Output the (x, y) coordinate of the center of the cell containing the given text.  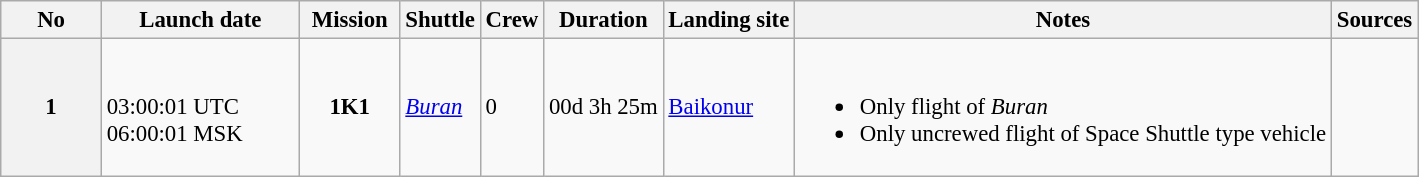
Baikonur (729, 108)
00d 3h 25m (604, 108)
Buran (440, 108)
Sources (1374, 20)
1K1 (350, 108)
Landing site (729, 20)
Only flight of BuranOnly uncrewed flight of Space Shuttle type vehicle (1064, 108)
Launch date (200, 20)
No (52, 20)
03:00:01 UTC06:00:01 MSK (200, 108)
Duration (604, 20)
Shuttle (440, 20)
1 (52, 108)
0 (512, 108)
Notes (1064, 20)
Crew (512, 20)
Mission (350, 20)
